Detect which cell encompasses the target text, then output its [X, Y] center coordinate. 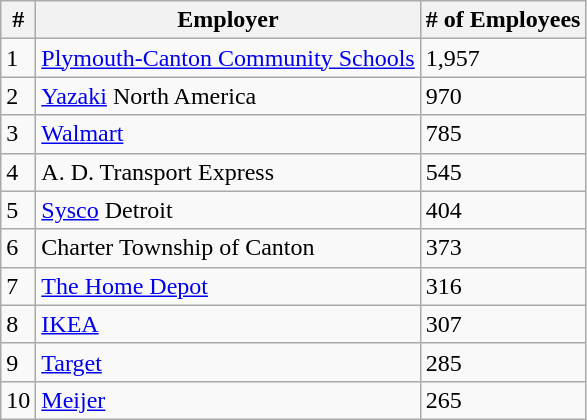
Yazaki North America [228, 96]
785 [503, 134]
# of Employees [503, 20]
3 [18, 134]
307 [503, 324]
Walmart [228, 134]
Plymouth-Canton Community Schools [228, 58]
5 [18, 210]
9 [18, 362]
8 [18, 324]
# [18, 20]
265 [503, 400]
404 [503, 210]
285 [503, 362]
The Home Depot [228, 286]
1 [18, 58]
7 [18, 286]
10 [18, 400]
Meijer [228, 400]
A. D. Transport Express [228, 172]
IKEA [228, 324]
Target [228, 362]
373 [503, 248]
Sysco Detroit [228, 210]
4 [18, 172]
316 [503, 286]
Employer [228, 20]
1,957 [503, 58]
545 [503, 172]
6 [18, 248]
2 [18, 96]
Charter Township of Canton [228, 248]
970 [503, 96]
